For the text-containing cell, return its midpoint in (X, Y) coordinate format. 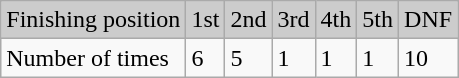
DNF (428, 20)
5th (378, 20)
4th (336, 20)
5 (248, 58)
Finishing position (94, 20)
3rd (294, 20)
6 (206, 58)
10 (428, 58)
2nd (248, 20)
Number of times (94, 58)
1st (206, 20)
